Scan for the cell matching the given text and deliver its (X, Y) coordinate at center. 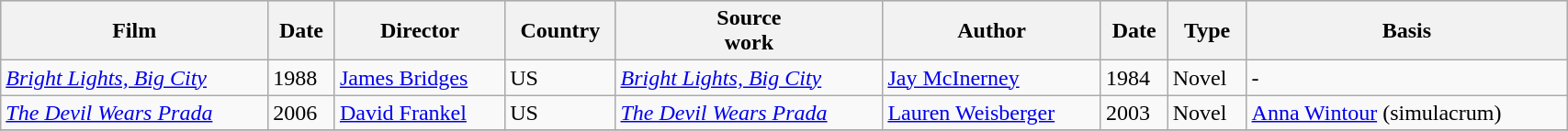
Basis (1407, 31)
Country (560, 31)
Author (992, 31)
2006 (301, 113)
- (1407, 78)
Jay McInerney (992, 78)
James Bridges (419, 78)
Director (419, 31)
2003 (1134, 113)
Type (1207, 31)
Sourcework (750, 31)
1988 (301, 78)
Anna Wintour (simulacrum) (1407, 113)
Film (134, 31)
Lauren Weisberger (992, 113)
1984 (1134, 78)
David Frankel (419, 113)
